Locate the cell with the specified text and output its [x, y] center coordinate. 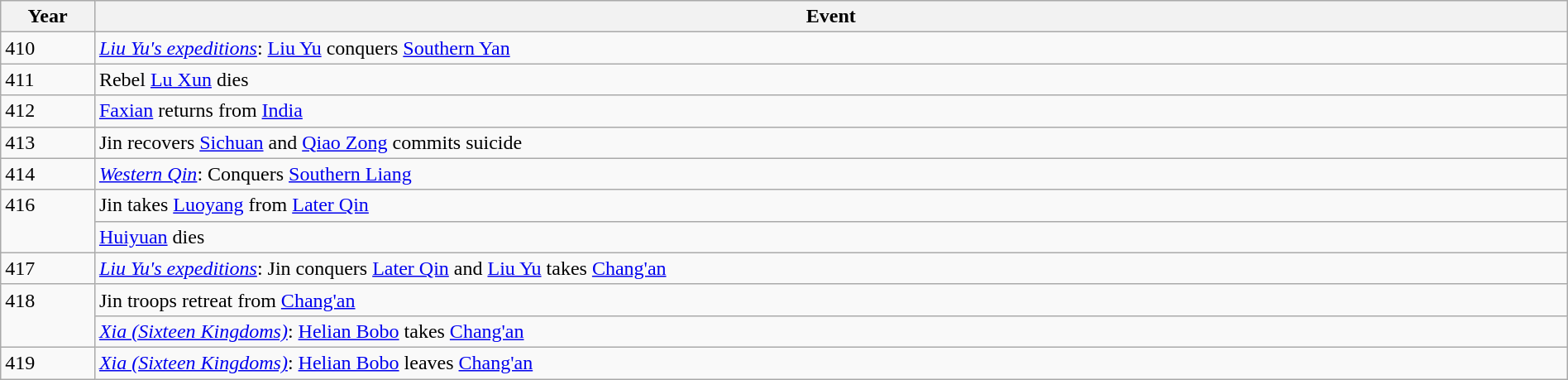
416 [48, 221]
Year [48, 17]
Event [830, 17]
Jin recovers Sichuan and Qiao Zong commits suicide [830, 142]
Jin takes Luoyang from Later Qin [830, 205]
Xia (Sixteen Kingdoms): Helian Bobo takes Chang'an [830, 331]
414 [48, 174]
Faxian returns from India [830, 111]
Western Qin: Conquers Southern Liang [830, 174]
412 [48, 111]
410 [48, 48]
419 [48, 363]
417 [48, 268]
413 [48, 142]
Jin troops retreat from Chang'an [830, 300]
Xia (Sixteen Kingdoms): Helian Bobo leaves Chang'an [830, 363]
411 [48, 79]
Rebel Lu Xun dies [830, 79]
418 [48, 315]
Liu Yu's expeditions: Jin conquers Later Qin and Liu Yu takes Chang'an [830, 268]
Huiyuan dies [830, 237]
Liu Yu's expeditions: Liu Yu conquers Southern Yan [830, 48]
